Determine the [X, Y] coordinate at the center of the cell enclosing the given text.  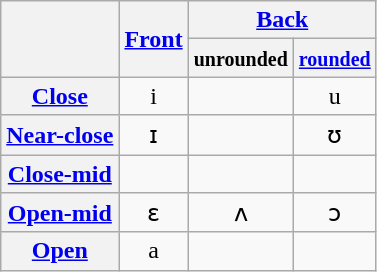
ɛ [154, 213]
ʌ [240, 213]
Close [60, 96]
u [334, 96]
ʊ [334, 135]
Front [154, 39]
a [154, 251]
Back [282, 20]
Open-mid [60, 213]
Close-mid [60, 173]
Near-close [60, 135]
rounded [334, 58]
unrounded [240, 58]
i [154, 96]
ɔ [334, 213]
ɪ [154, 135]
Open [60, 251]
